For the text-containing cell, return its midpoint in [x, y] coordinate format. 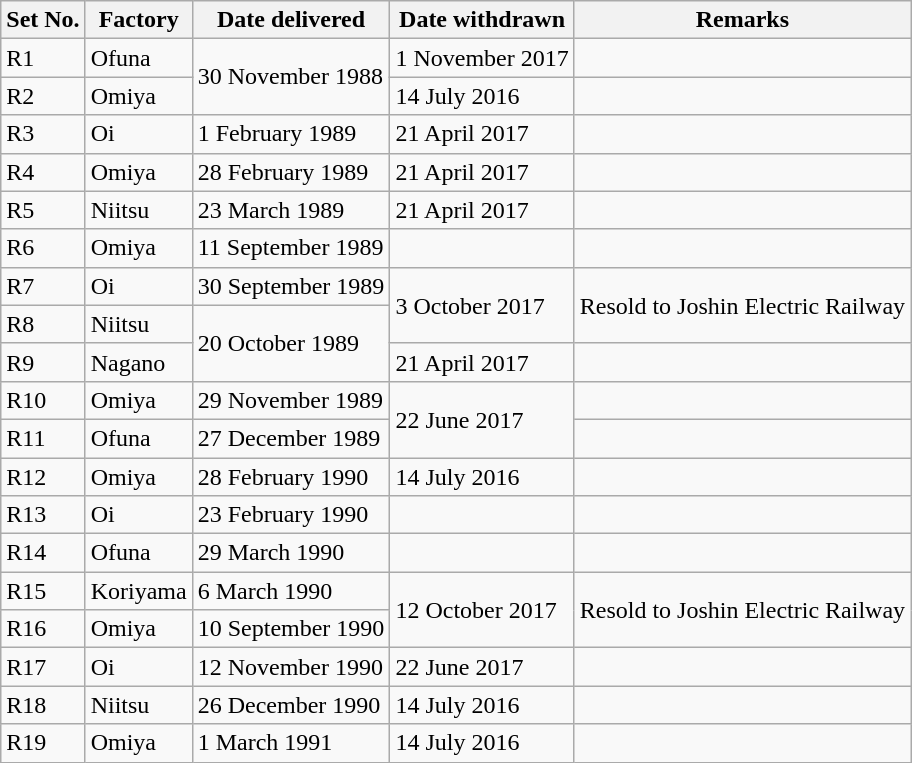
23 March 1989 [291, 210]
R13 [43, 515]
Date delivered [291, 20]
R8 [43, 324]
R15 [43, 591]
1 November 2017 [482, 58]
R12 [43, 477]
27 December 1989 [291, 438]
Koriyama [138, 591]
R2 [43, 96]
R18 [43, 705]
20 October 1989 [291, 343]
Remarks [742, 20]
28 February 1989 [291, 172]
29 March 1990 [291, 553]
R5 [43, 210]
R6 [43, 248]
28 February 1990 [291, 477]
1 February 1989 [291, 134]
R3 [43, 134]
10 September 1990 [291, 629]
12 October 2017 [482, 610]
R16 [43, 629]
30 September 1989 [291, 286]
3 October 2017 [482, 305]
R14 [43, 553]
R10 [43, 400]
23 February 1990 [291, 515]
30 November 1988 [291, 77]
11 September 1989 [291, 248]
1 March 1991 [291, 743]
R9 [43, 362]
Factory [138, 20]
6 March 1990 [291, 591]
26 December 1990 [291, 705]
R19 [43, 743]
R17 [43, 667]
R4 [43, 172]
Date withdrawn [482, 20]
R11 [43, 438]
12 November 1990 [291, 667]
Set No. [43, 20]
R1 [43, 58]
29 November 1989 [291, 400]
R7 [43, 286]
Nagano [138, 362]
